Capture the cell that displays the provided text and extract its (X, Y) central coordinate. 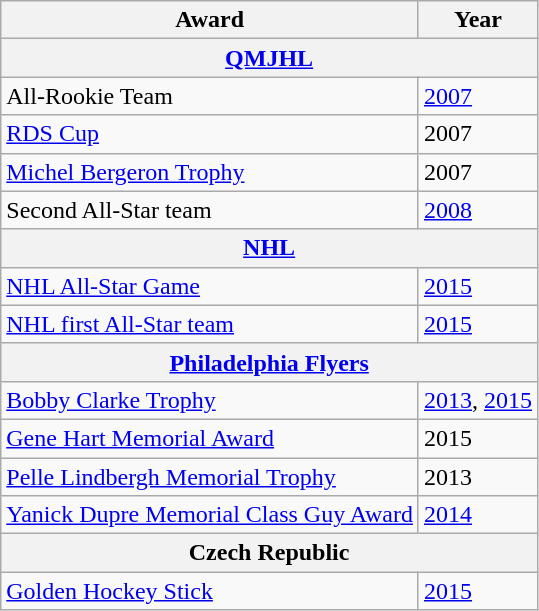
All-Rookie Team (210, 96)
Pelle Lindbergh Memorial Trophy (210, 477)
Bobby Clarke Trophy (210, 400)
Gene Hart Memorial Award (210, 438)
Award (210, 20)
Second All-Star team (210, 210)
2013 (478, 477)
Philadelphia Flyers (270, 362)
NHL (270, 248)
Michel Bergeron Trophy (210, 172)
Yanick Dupre Memorial Class Guy Award (210, 515)
NHL first All-Star team (210, 324)
Czech Republic (270, 553)
QMJHL (270, 58)
RDS Cup (210, 134)
2014 (478, 515)
2013, 2015 (478, 400)
2008 (478, 210)
NHL All-Star Game (210, 286)
Golden Hockey Stick (210, 591)
Year (478, 20)
